Pinpoint the cell where the given text exists, returning its [X, Y] midpoint coordinate. 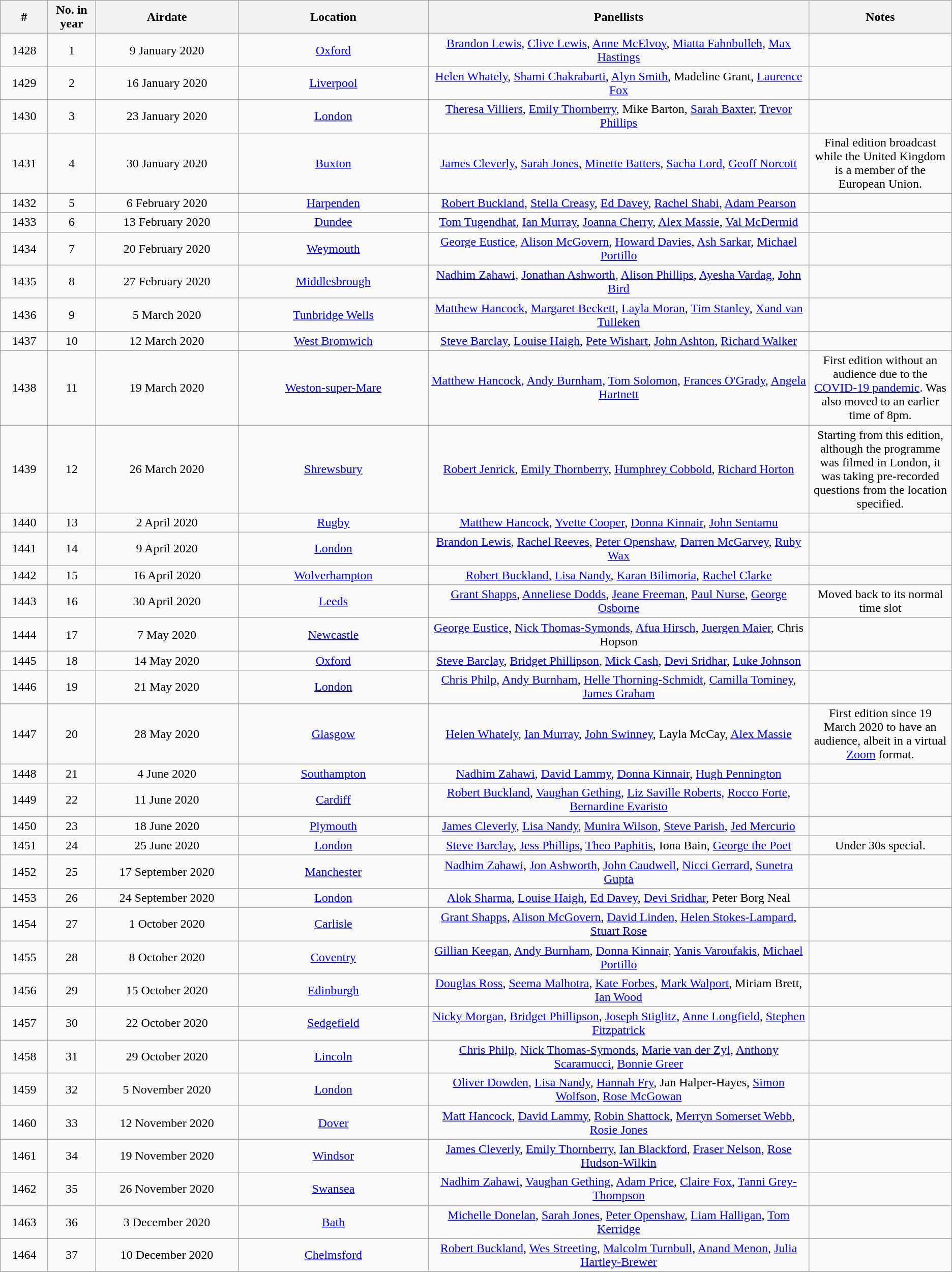
West Bromwich [333, 341]
Weston-super-Mare [333, 388]
19 [72, 687]
1443 [24, 601]
24 September 2020 [167, 898]
1448 [24, 774]
George Eustice, Nick Thomas-Symonds, Afua Hirsch, Juergen Maier, Chris Hopson [618, 635]
22 October 2020 [167, 1023]
9 January 2020 [167, 50]
10 December 2020 [167, 1255]
Moved back to its normal time slot [881, 601]
14 May 2020 [167, 661]
33 [72, 1123]
James Cleverly, Sarah Jones, Minette Batters, Sacha Lord, Geoff Norcott [618, 163]
Cardiff [333, 800]
15 [72, 575]
31 [72, 1057]
1431 [24, 163]
Robert Jenrick, Emily Thornberry, Humphrey Cobbold, Richard Horton [618, 469]
James Cleverly, Emily Thornberry, Ian Blackford, Fraser Nelson, Rose Hudson-Wilkin [618, 1156]
1455 [24, 957]
27 [72, 924]
Grant Shapps, Alison McGovern, David Linden, Helen Stokes-Lampard, Stuart Rose [618, 924]
Harpenden [333, 203]
30 January 2020 [167, 163]
12 [72, 469]
Theresa Villiers, Emily Thornberry, Mike Barton, Sarah Baxter, Trevor Phillips [618, 116]
7 May 2020 [167, 635]
11 [72, 388]
19 November 2020 [167, 1156]
1454 [24, 924]
Bath [333, 1222]
# [24, 17]
36 [72, 1222]
9 April 2020 [167, 549]
Panellists [618, 17]
Douglas Ross, Seema Malhotra, Kate Forbes, Mark Walport, Miriam Brett, Ian Wood [618, 991]
1441 [24, 549]
Plymouth [333, 826]
1429 [24, 83]
First edition since 19 March 2020 to have an audience, albeit in a virtual Zoom format. [881, 733]
22 [72, 800]
Tom Tugendhat, Ian Murray, Joanna Cherry, Alex Massie, Val McDermid [618, 222]
4 [72, 163]
Manchester [333, 872]
Chris Philp, Andy Burnham, Helle Thorning-Schmidt, Camilla Tominey, James Graham [618, 687]
37 [72, 1255]
Middlesbrough [333, 282]
10 [72, 341]
1435 [24, 282]
1444 [24, 635]
Robert Buckland, Lisa Nandy, Karan Bilimoria, Rachel Clarke [618, 575]
Dover [333, 1123]
1432 [24, 203]
15 October 2020 [167, 991]
26 March 2020 [167, 469]
1439 [24, 469]
Location [333, 17]
Leeds [333, 601]
3 [72, 116]
1447 [24, 733]
Under 30s special. [881, 845]
18 [72, 661]
21 May 2020 [167, 687]
Wolverhampton [333, 575]
2 April 2020 [167, 523]
Brandon Lewis, Clive Lewis, Anne McElvoy, Miatta Fahnbulleh, Max Hastings [618, 50]
First edition without an audience due to the COVID-19 pandemic. Was also moved to an earlier time of 8pm. [881, 388]
Steve Barclay, Jess Phillips, Theo Paphitis, Iona Bain, George the Poet [618, 845]
Nadhim Zahawi, Jonathan Ashworth, Alison Phillips, Ayesha Vardag, John Bird [618, 282]
11 June 2020 [167, 800]
1433 [24, 222]
No. in year [72, 17]
28 May 2020 [167, 733]
Matthew Hancock, Yvette Cooper, Donna Kinnair, John Sentamu [618, 523]
1459 [24, 1089]
1452 [24, 872]
Southampton [333, 774]
1450 [24, 826]
1428 [24, 50]
6 February 2020 [167, 203]
Rugby [333, 523]
Gillian Keegan, Andy Burnham, Donna Kinnair, Yanis Varoufakis, Michael Portillo [618, 957]
Liverpool [333, 83]
16 January 2020 [167, 83]
1449 [24, 800]
1458 [24, 1057]
Nadhim Zahawi, Jon Ashworth, John Caudwell, Nicci Gerrard, Sunetra Gupta [618, 872]
20 February 2020 [167, 248]
6 [72, 222]
25 June 2020 [167, 845]
26 [72, 898]
Matthew Hancock, Andy Burnham, Tom Solomon, Frances O'Grady, Angela Hartnett [618, 388]
Starting from this edition, although the programme was filmed in London, it was taking pre-recorded questions from the location specified. [881, 469]
19 March 2020 [167, 388]
3 December 2020 [167, 1222]
8 October 2020 [167, 957]
Dundee [333, 222]
29 [72, 991]
23 [72, 826]
Sedgefield [333, 1023]
1462 [24, 1189]
Matthew Hancock, Margaret Beckett, Layla Moran, Tim Stanley, Xand van Tulleken [618, 314]
Steve Barclay, Louise Haigh, Pete Wishart, John Ashton, Richard Walker [618, 341]
Newcastle [333, 635]
14 [72, 549]
24 [72, 845]
Tunbridge Wells [333, 314]
17 [72, 635]
1438 [24, 388]
5 [72, 203]
1460 [24, 1123]
Helen Whately, Shami Chakrabarti, Alyn Smith, Madeline Grant, Laurence Fox [618, 83]
1440 [24, 523]
Michelle Donelan, Sarah Jones, Peter Openshaw, Liam Halligan, Tom Kerridge [618, 1222]
27 February 2020 [167, 282]
1463 [24, 1222]
Edinburgh [333, 991]
Steve Barclay, Bridget Phillipson, Mick Cash, Devi Sridhar, Luke Johnson [618, 661]
Weymouth [333, 248]
Buxton [333, 163]
5 November 2020 [167, 1089]
30 April 2020 [167, 601]
23 January 2020 [167, 116]
34 [72, 1156]
Swansea [333, 1189]
18 June 2020 [167, 826]
5 March 2020 [167, 314]
20 [72, 733]
1446 [24, 687]
8 [72, 282]
1434 [24, 248]
16 [72, 601]
Chris Philp, Nick Thomas-Symonds, Marie van der Zyl, Anthony Scaramucci, Bonnie Greer [618, 1057]
Shrewsbury [333, 469]
28 [72, 957]
1457 [24, 1023]
Nadhim Zahawi, Vaughan Gething, Adam Price, Claire Fox, Tanni Grey-Thompson [618, 1189]
1451 [24, 845]
26 November 2020 [167, 1189]
Coventry [333, 957]
9 [72, 314]
1 October 2020 [167, 924]
Nicky Morgan, Bridget Phillipson, Joseph Stiglitz, Anne Longfield, Stephen Fitzpatrick [618, 1023]
Notes [881, 17]
4 June 2020 [167, 774]
Windsor [333, 1156]
7 [72, 248]
32 [72, 1089]
Nadhim Zahawi, David Lammy, Donna Kinnair, Hugh Pennington [618, 774]
1430 [24, 116]
13 [72, 523]
Oliver Dowden, Lisa Nandy, Hannah Fry, Jan Halper-Hayes, Simon Wolfson, Rose McGowan [618, 1089]
Robert Buckland, Vaughan Gething, Liz Saville Roberts, Rocco Forte, Bernardine Evaristo [618, 800]
Lincoln [333, 1057]
James Cleverly, Lisa Nandy, Munira Wilson, Steve Parish, Jed Mercurio [618, 826]
Robert Buckland, Stella Creasy, Ed Davey, Rachel Shabi, Adam Pearson [618, 203]
1461 [24, 1156]
Robert Buckland, Wes Streeting, Malcolm Turnbull, Anand Menon, Julia Hartley-Brewer [618, 1255]
Brandon Lewis, Rachel Reeves, Peter Openshaw, Darren McGarvey, Ruby Wax [618, 549]
1 [72, 50]
21 [72, 774]
Matt Hancock, David Lammy, Robin Shattock, Merryn Somerset Webb, Rosie Jones [618, 1123]
2 [72, 83]
25 [72, 872]
Airdate [167, 17]
29 October 2020 [167, 1057]
1456 [24, 991]
Glasgow [333, 733]
Final edition broadcast while the United Kingdom is a member of the European Union. [881, 163]
1437 [24, 341]
1445 [24, 661]
35 [72, 1189]
Grant Shapps, Anneliese Dodds, Jeane Freeman, Paul Nurse, George Osborne [618, 601]
Helen Whately, Ian Murray, John Swinney, Layla McCay, Alex Massie [618, 733]
Carlisle [333, 924]
12 November 2020 [167, 1123]
Chelmsford [333, 1255]
Alok Sharma, Louise Haigh, Ed Davey, Devi Sridhar, Peter Borg Neal [618, 898]
George Eustice, Alison McGovern, Howard Davies, Ash Sarkar, Michael Portillo [618, 248]
1436 [24, 314]
1442 [24, 575]
17 September 2020 [167, 872]
1453 [24, 898]
1464 [24, 1255]
12 March 2020 [167, 341]
30 [72, 1023]
13 February 2020 [167, 222]
16 April 2020 [167, 575]
